Identify which cell holds the provided text, then report its [x, y] central coordinate. 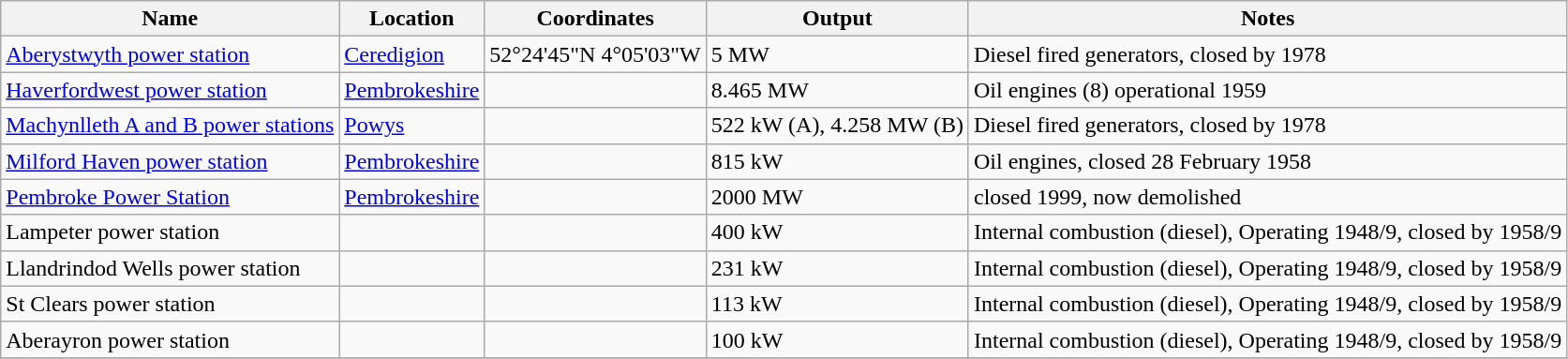
5 MW [837, 54]
52°24'45"N 4°05'03"W [595, 54]
Output [837, 19]
Location [412, 19]
522 kW (A), 4.258 MW (B) [837, 126]
Pembroke Power Station [171, 197]
Machynlleth A and B power stations [171, 126]
Name [171, 19]
8.465 MW [837, 90]
Lampeter power station [171, 232]
Oil engines (8) operational 1959 [1267, 90]
231 kW [837, 268]
Aberystwyth power station [171, 54]
Ceredigion [412, 54]
Oil engines, closed 28 February 1958 [1267, 161]
113 kW [837, 304]
Aberayron power station [171, 339]
St Clears power station [171, 304]
400 kW [837, 232]
Haverfordwest power station [171, 90]
2000 MW [837, 197]
100 kW [837, 339]
Powys [412, 126]
Coordinates [595, 19]
Llandrindod Wells power station [171, 268]
Notes [1267, 19]
815 kW [837, 161]
closed 1999, now demolished [1267, 197]
Milford Haven power station [171, 161]
